Detect which cell encompasses the target text, then output its (x, y) center coordinate. 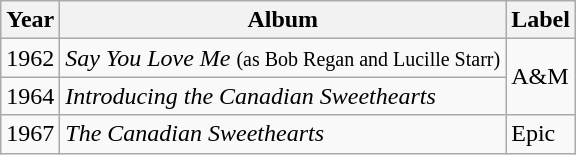
1962 (30, 58)
Say You Love Me (as Bob Regan and Lucille Starr) (283, 58)
1964 (30, 96)
Introducing the Canadian Sweethearts (283, 96)
Album (283, 20)
Epic (541, 134)
The Canadian Sweethearts (283, 134)
Year (30, 20)
Label (541, 20)
1967 (30, 134)
A&M (541, 77)
